Provide the (x, y) coordinate of the cell's center where the given text is located.  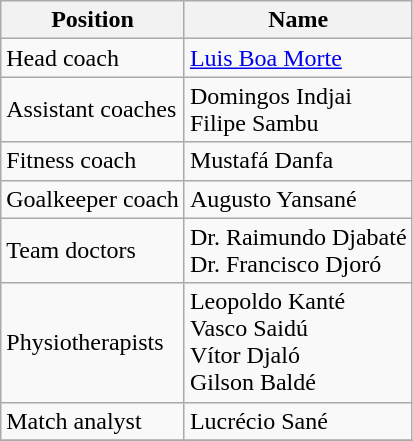
Match analyst (93, 421)
Goalkeeper coach (93, 199)
Assistant coaches (93, 110)
Fitness coach (93, 161)
Augusto Yansané (298, 199)
Physiotherapists (93, 342)
Position (93, 20)
Name (298, 20)
Luis Boa Morte (298, 58)
Mustafá Danfa (298, 161)
Domingos Indjai Filipe Sambu (298, 110)
Lucrécio Sané (298, 421)
Team doctors (93, 250)
Head coach (93, 58)
Leopoldo Kanté Vasco Saidú Vítor Djaló Gilson Baldé (298, 342)
Dr. Raimundo Djabaté Dr. Francisco Djoró (298, 250)
